Locate the cell with the specified text and output its (X, Y) center coordinate. 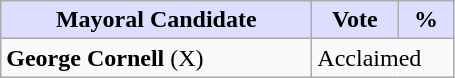
George Cornell (X) (156, 58)
Acclaimed (383, 58)
Vote (355, 20)
Mayoral Candidate (156, 20)
% (426, 20)
